Provide the (X, Y) coordinate of the cell's center where the given text is located.  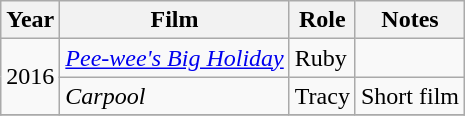
Film (174, 20)
Carpool (174, 96)
Role (322, 20)
Year (30, 20)
Tracy (322, 96)
Ruby (322, 58)
Short film (410, 96)
Notes (410, 20)
Pee-wee's Big Holiday (174, 58)
2016 (30, 77)
